Output the [X, Y] coordinate of the center of the cell containing the given text.  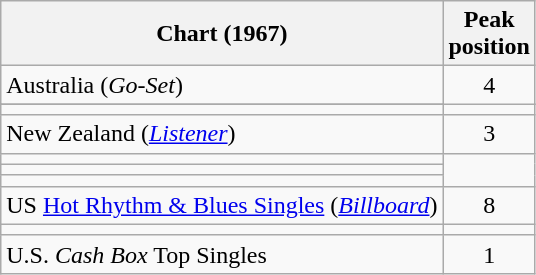
3 [489, 134]
8 [489, 205]
US Hot Rhythm & Blues Singles (Billboard) [222, 205]
Chart (1967) [222, 34]
U.S. Cash Box Top Singles [222, 254]
4 [489, 85]
1 [489, 254]
Peakposition [489, 34]
New Zealand (Listener) [222, 134]
Australia (Go-Set) [222, 85]
